Extract the [X, Y] coordinate from the center of the cell holding the provided text.  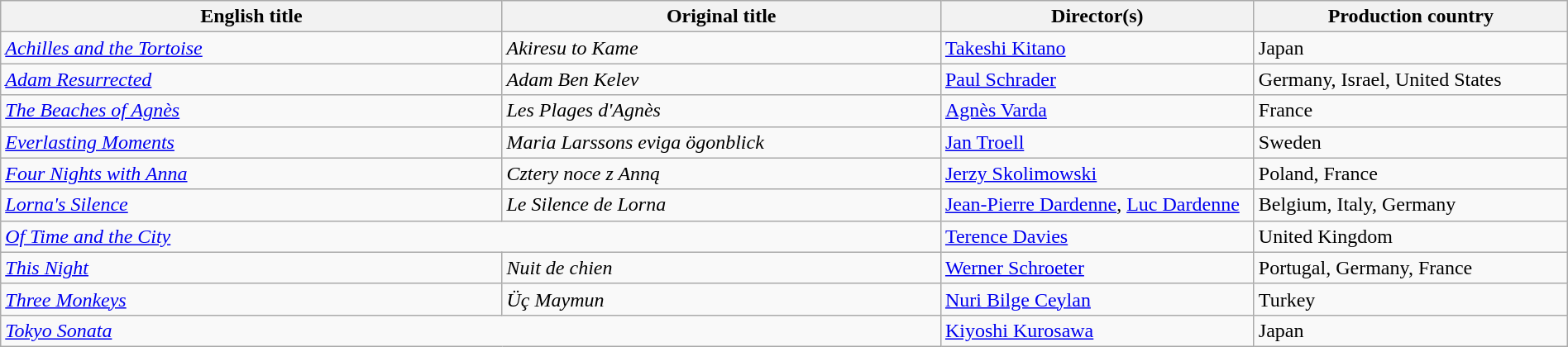
Üç Maymun [721, 299]
Jan Troell [1097, 142]
Germany, Israel, United States [1411, 79]
Paul Schrader [1097, 79]
Production country [1411, 17]
Tokyo Sonata [471, 330]
Kiyoshi Kurosawa [1097, 330]
Sweden [1411, 142]
Poland, France [1411, 173]
Le Silence de Lorna [721, 205]
Achilles and the Tortoise [251, 48]
Nuit de chien [721, 268]
Terence Davies [1097, 236]
Les Plages d'Agnès [721, 111]
Everlasting Moments [251, 142]
Turkey [1411, 299]
Three Monkeys [251, 299]
Adam Resurrected [251, 79]
Of Time and the City [471, 236]
Jerzy Skolimowski [1097, 173]
Takeshi Kitano [1097, 48]
Original title [721, 17]
Four Nights with Anna [251, 173]
Cztery noce z Anną [721, 173]
The Beaches of Agnès [251, 111]
United Kingdom [1411, 236]
Jean-Pierre Dardenne, Luc Dardenne [1097, 205]
Maria Larssons eviga ögonblick [721, 142]
This Night [251, 268]
Belgium, Italy, Germany [1411, 205]
Agnès Varda [1097, 111]
Akiresu to Kame [721, 48]
France [1411, 111]
Lorna's Silence [251, 205]
English title [251, 17]
Adam Ben Kelev [721, 79]
Werner Schroeter [1097, 268]
Director(s) [1097, 17]
Portugal, Germany, France [1411, 268]
Nuri Bilge Ceylan [1097, 299]
